For the text-containing cell, return its midpoint in [x, y] coordinate format. 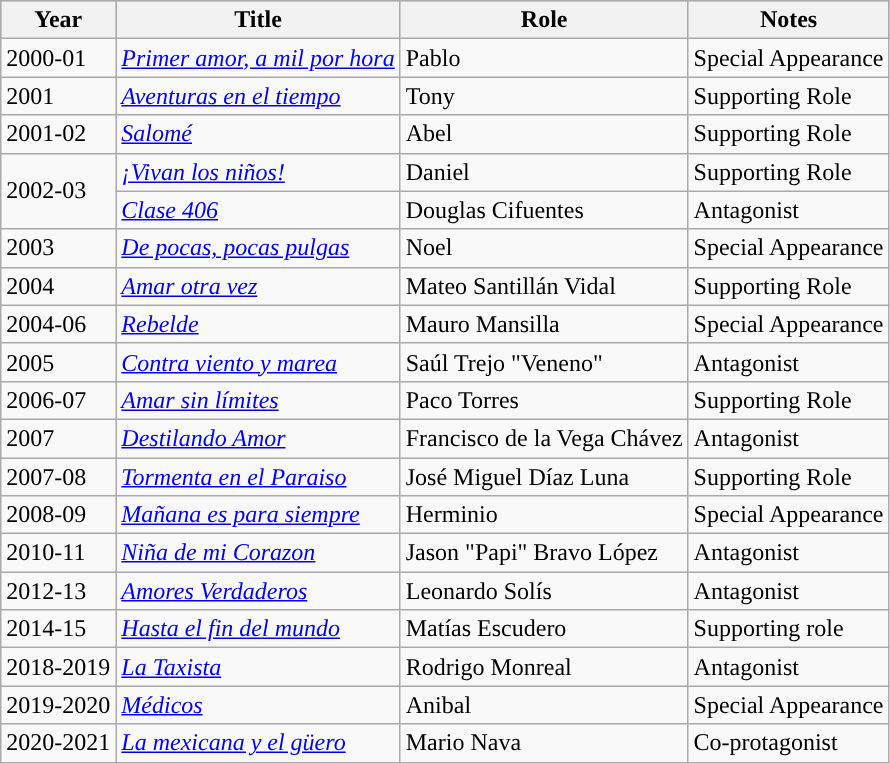
Hasta el fin del mundo [258, 629]
Co-protagonist [788, 743]
Leonardo Solís [544, 591]
Abel [544, 134]
Anibal [544, 705]
Contra viento y marea [258, 362]
2003 [58, 248]
Mañana es para siempre [258, 515]
Year [58, 20]
Primer amor, a mil por hora [258, 58]
La mexicana y el güero [258, 743]
Tormenta en el Paraiso [258, 477]
Amores Verdaderos [258, 591]
Francisco de la Vega Chávez [544, 438]
La Taxista [258, 667]
2008-09 [58, 515]
Clase 406 [258, 210]
Mario Nava [544, 743]
Noel [544, 248]
Amar otra vez [258, 286]
Supporting role [788, 629]
Aventuras en el tiempo [258, 96]
Saúl Trejo "Veneno" [544, 362]
2005 [58, 362]
Title [258, 20]
Herminio [544, 515]
2020-2021 [58, 743]
2000-01 [58, 58]
2007-08 [58, 477]
Rebelde [258, 324]
2001 [58, 96]
2014-15 [58, 629]
2006-07 [58, 400]
Pablo [544, 58]
2018-2019 [58, 667]
Douglas Cifuentes [544, 210]
Mateo Santillán Vidal [544, 286]
2012-13 [58, 591]
Mauro Mansilla [544, 324]
Matías Escudero [544, 629]
Niña de mi Corazon [258, 553]
Rodrigo Monreal [544, 667]
Jason "Papi" Bravo López [544, 553]
Destilando Amor [258, 438]
Daniel [544, 172]
De pocas, pocas pulgas [258, 248]
2004-06 [58, 324]
Paco Torres [544, 400]
Role [544, 20]
2010-11 [58, 553]
José Miguel Díaz Luna [544, 477]
Notes [788, 20]
2004 [58, 286]
Salomé [258, 134]
2002-03 [58, 191]
¡Vivan los niños! [258, 172]
2001-02 [58, 134]
Amar sin límites [258, 400]
Tony [544, 96]
Médicos [258, 705]
2007 [58, 438]
2019-2020 [58, 705]
